Return (X, Y) of the center of cell containing provided text 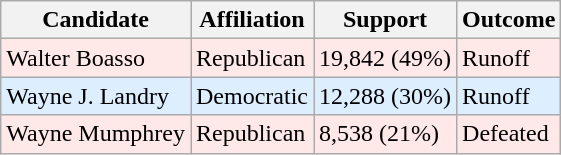
Candidate (96, 20)
19,842 (49%) (386, 58)
Wayne J. Landry (96, 96)
12,288 (30%) (386, 96)
Democratic (252, 96)
Walter Boasso (96, 58)
8,538 (21%) (386, 134)
Outcome (509, 20)
Wayne Mumphrey (96, 134)
Defeated (509, 134)
Support (386, 20)
Affiliation (252, 20)
